Locate the cell with the specified text and output its (X, Y) center coordinate. 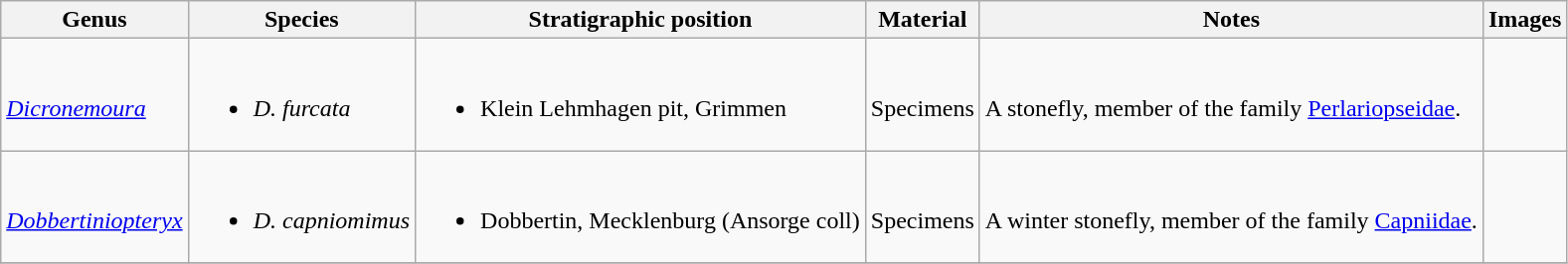
Notes (1231, 20)
Dobbertin, Mecklenburg (Ansorge coll) (640, 206)
Material (923, 20)
Dobbertiniopteryx (94, 206)
Klein Lehmhagen pit, Grimmen (640, 95)
D. capniomimus (301, 206)
Genus (94, 20)
D. furcata (301, 95)
Images (1524, 20)
Species (301, 20)
Stratigraphic position (640, 20)
A stonefly, member of the family Perlariopseidae. (1231, 95)
Dicronemoura (94, 95)
A winter stonefly, member of the family Capniidae. (1231, 206)
